For the text-containing cell, return its midpoint in (x, y) coordinate format. 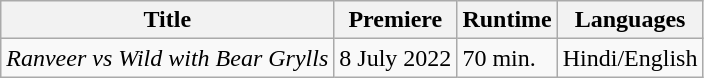
Runtime (507, 20)
Languages (630, 20)
70 min. (507, 58)
Premiere (396, 20)
8 July 2022 (396, 58)
Hindi/English (630, 58)
Title (168, 20)
Ranveer vs Wild with Bear Grylls (168, 58)
